Output the (x, y) coordinate of the center of the cell containing the given text.  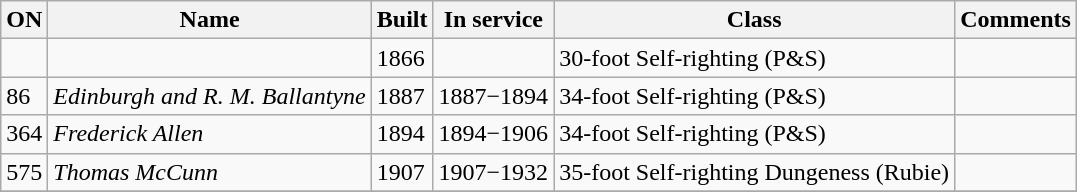
ON (24, 20)
Edinburgh and R. M. Ballantyne (210, 96)
1894 (402, 134)
575 (24, 172)
Class (754, 20)
Frederick Allen (210, 134)
1907 (402, 172)
1887 (402, 96)
364 (24, 134)
Thomas McCunn (210, 172)
35-foot Self-righting Dungeness (Rubie) (754, 172)
86 (24, 96)
Name (210, 20)
1907−1932 (494, 172)
Built (402, 20)
1894−1906 (494, 134)
1866 (402, 58)
In service (494, 20)
Comments (1016, 20)
30-foot Self-righting (P&S) (754, 58)
1887−1894 (494, 96)
